Identify which cell holds the provided text, then report its (X, Y) central coordinate. 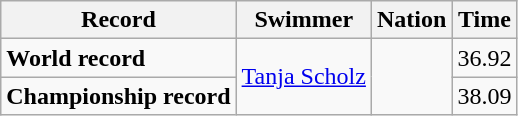
Tanja Scholz (304, 77)
Nation (411, 20)
36.92 (484, 58)
Swimmer (304, 20)
38.09 (484, 96)
Time (484, 20)
Record (118, 20)
Championship record (118, 96)
World record (118, 58)
